Provide the (X, Y) coordinate of the cell's center where the given text is located.  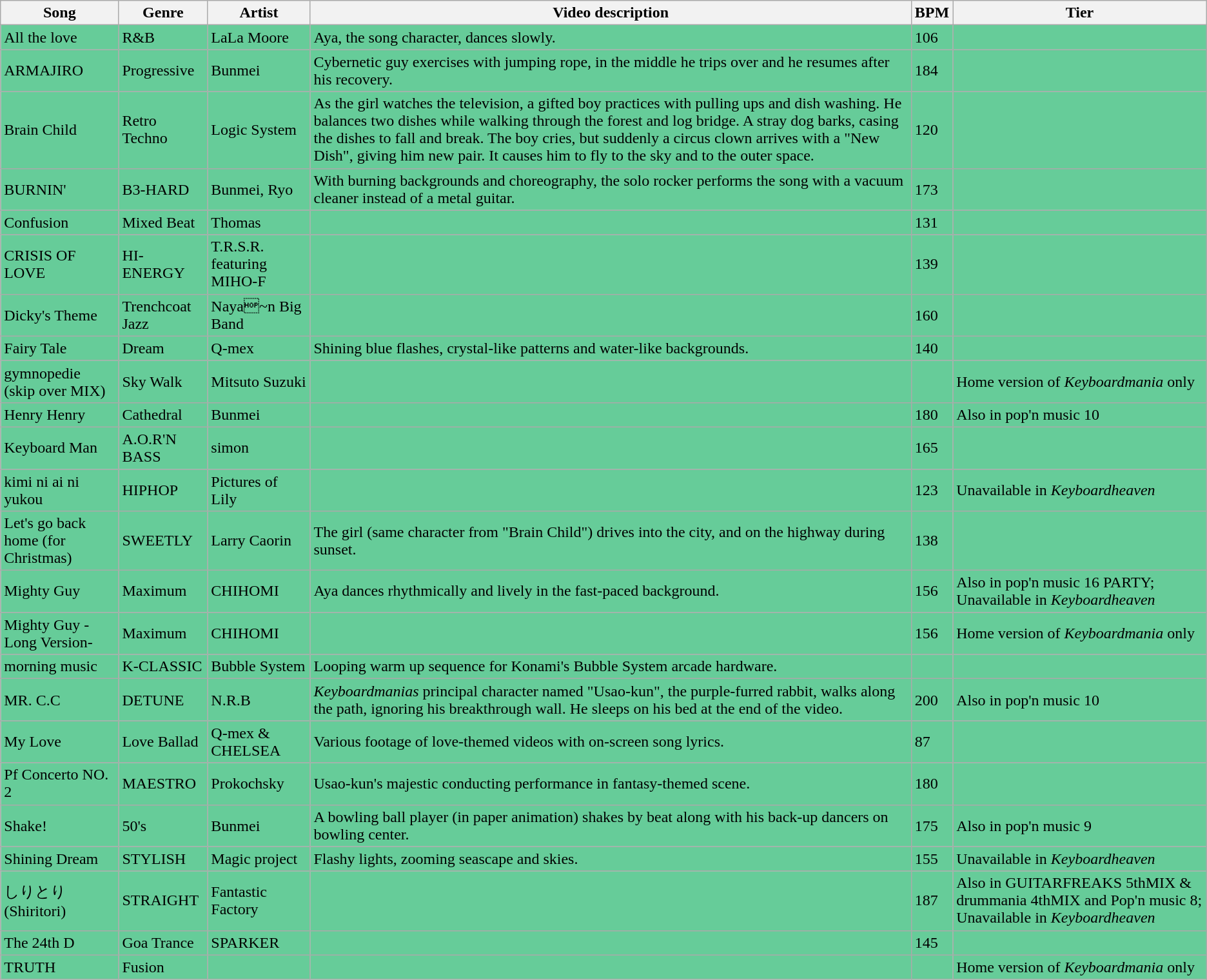
T.R.S.R. featuring MIHO-F (259, 264)
ARMAJIRO (59, 71)
R&B (163, 37)
Keyboard Man (59, 447)
SWEETLY (163, 541)
120 (932, 130)
145 (932, 943)
187 (932, 901)
Tier (1080, 13)
155 (932, 859)
Confusion (59, 222)
Fantastic Factory (259, 901)
Dicky's Theme (59, 315)
Retro Techno (163, 130)
TRUTH (59, 967)
Cathedral (163, 415)
Shining blue flashes, crystal-like patterns and water-like backgrounds. (611, 348)
Also in GUITARFREAKS 5thMIX & drummania 4thMIX and Pop'n music 8; Unavailable in Keyboardheaven (1080, 901)
A bowling ball player (in paper animation) shakes by beat along with his back-up dancers on bowling center. (611, 825)
Cybernetic guy exercises with jumping rope, in the middle he trips over and he resumes after his recovery. (611, 71)
A.O.R'N BASS (163, 447)
The girl (same character from "Brain Child") drives into the city, and on the highway during sunset. (611, 541)
87 (932, 741)
MR. C.C (59, 700)
Love Ballad (163, 741)
Artist (259, 13)
Genre (163, 13)
173 (932, 190)
kimi ni ai ni yukou (59, 490)
B3-HARD (163, 190)
50's (163, 825)
165 (932, 447)
200 (932, 700)
139 (932, 264)
184 (932, 71)
131 (932, 222)
Progressive (163, 71)
Q-mex & CHELSEA (259, 741)
Shake! (59, 825)
Dream (163, 348)
Looping warm up sequence for Konami's Bubble System arcade hardware. (611, 667)
Pf Concerto NO. 2 (59, 784)
Trenchcoat Jazz (163, 315)
Sky Walk (163, 382)
DETUNE (163, 700)
STRAIGHT (163, 901)
Also in pop'n music 16 PARTY; Unavailable in Keyboardheaven (1080, 592)
Henry Henry (59, 415)
Bubble System (259, 667)
My Love (59, 741)
160 (932, 315)
Brain Child (59, 130)
Aya, the song character, dances slowly. (611, 37)
138 (932, 541)
140 (932, 348)
123 (932, 490)
Q-mex (259, 348)
Let's go back home (for Christmas) (59, 541)
Pictures of Lily (259, 490)
MAESTRO (163, 784)
Bunmei, Ryo (259, 190)
HI-ENERGY (163, 264)
Prokochsky (259, 784)
LaLa Moore (259, 37)
simon (259, 447)
morning music (59, 667)
Thomas (259, 222)
Naya~n Big Band (259, 315)
With burning backgrounds and choreography, the solo rocker performs the song with a vacuum cleaner instead of a metal guitar. (611, 190)
Also in pop'n music 9 (1080, 825)
HIPHOP (163, 490)
しりとり (Shiritori) (59, 901)
CRISIS OF LOVE (59, 264)
STYLISH (163, 859)
Fusion (163, 967)
Shining Dream (59, 859)
Mighty Guy (59, 592)
106 (932, 37)
The 24th D (59, 943)
Magic project (259, 859)
BPM (932, 13)
Goa Trance (163, 943)
Usao-kun's majestic conducting performance in fantasy-themed scene. (611, 784)
Song (59, 13)
Mighty Guy -Long Version- (59, 633)
Fairy Tale (59, 348)
N.R.B (259, 700)
All the love (59, 37)
Mixed Beat (163, 222)
Aya dances rhythmically and lively in the fast-paced background. (611, 592)
175 (932, 825)
Flashy lights, zooming seascape and skies. (611, 859)
Video description (611, 13)
Various footage of love-themed videos with on-screen song lyrics. (611, 741)
Logic System (259, 130)
K-CLASSIC (163, 667)
gymnopedie (skip over MIX) (59, 382)
Larry Caorin (259, 541)
Mitsuto Suzuki (259, 382)
BURNIN' (59, 190)
SPARKER (259, 943)
